Detect which cell encompasses the target text, then output its (x, y) center coordinate. 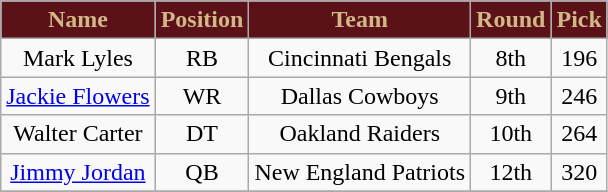
8th (511, 58)
QB (202, 172)
9th (511, 96)
DT (202, 134)
Position (202, 20)
Team (360, 20)
320 (579, 172)
196 (579, 58)
246 (579, 96)
12th (511, 172)
Round (511, 20)
Name (78, 20)
Jimmy Jordan (78, 172)
Jackie Flowers (78, 96)
New England Patriots (360, 172)
Walter Carter (78, 134)
Cincinnati Bengals (360, 58)
Pick (579, 20)
WR (202, 96)
Oakland Raiders (360, 134)
264 (579, 134)
Mark Lyles (78, 58)
RB (202, 58)
Dallas Cowboys (360, 96)
10th (511, 134)
